Search for the cell housing the specified text and yield its (x, y) center coordinate. 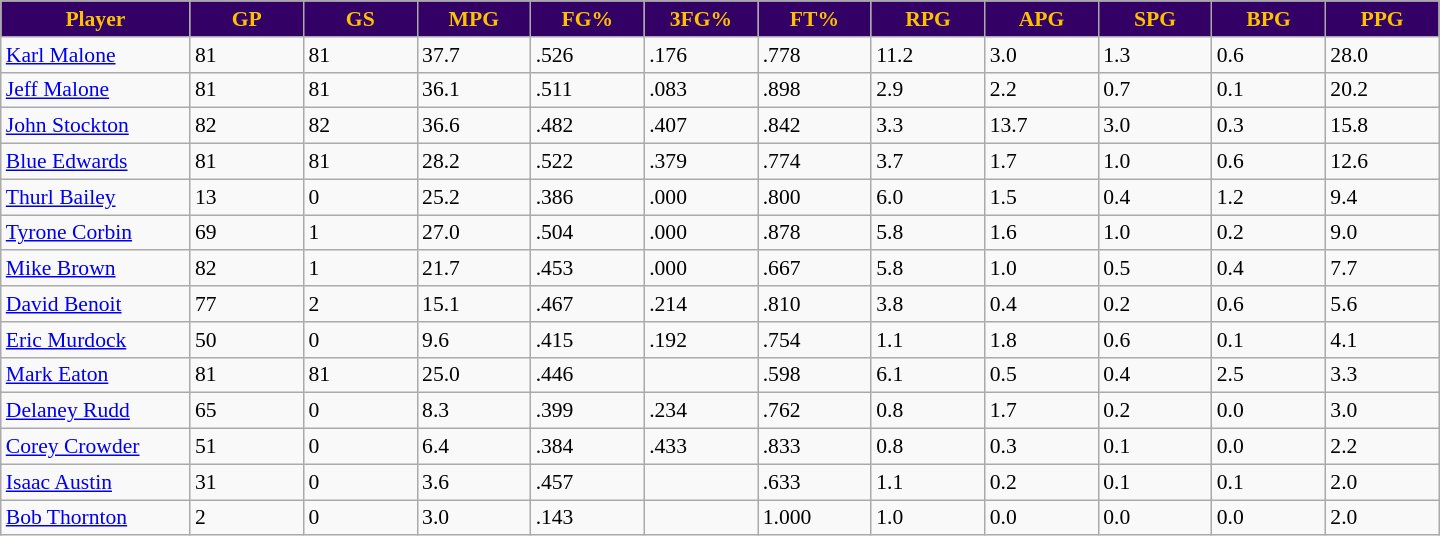
77 (247, 304)
Blue Edwards (96, 162)
9.6 (474, 340)
.176 (701, 55)
1.000 (815, 518)
20.2 (1382, 90)
PPG (1382, 19)
6.1 (928, 375)
Mark Eaton (96, 375)
.433 (701, 447)
Corey Crowder (96, 447)
21.7 (474, 269)
.143 (588, 518)
.598 (815, 375)
.833 (815, 447)
APG (1042, 19)
.667 (815, 269)
RPG (928, 19)
.415 (588, 340)
Thurl Bailey (96, 197)
Player (96, 19)
BPG (1269, 19)
4.1 (1382, 340)
.384 (588, 447)
GS (361, 19)
1.6 (1042, 233)
25.0 (474, 375)
36.6 (474, 126)
.778 (815, 55)
.898 (815, 90)
.800 (815, 197)
.842 (815, 126)
.083 (701, 90)
69 (247, 233)
.482 (588, 126)
28.2 (474, 162)
John Stockton (96, 126)
.762 (815, 411)
12.6 (1382, 162)
9.0 (1382, 233)
.192 (701, 340)
.774 (815, 162)
3FG% (701, 19)
MPG (474, 19)
1.5 (1042, 197)
.386 (588, 197)
11.2 (928, 55)
7.7 (1382, 269)
.446 (588, 375)
28.0 (1382, 55)
Delaney Rudd (96, 411)
.467 (588, 304)
FG% (588, 19)
FT% (815, 19)
2.9 (928, 90)
Karl Malone (96, 55)
.526 (588, 55)
Eric Murdock (96, 340)
3.8 (928, 304)
8.3 (474, 411)
27.0 (474, 233)
.878 (815, 233)
GP (247, 19)
SPG (1155, 19)
.453 (588, 269)
25.2 (474, 197)
1.8 (1042, 340)
.399 (588, 411)
Bob Thornton (96, 518)
65 (247, 411)
13 (247, 197)
.754 (815, 340)
.810 (815, 304)
.633 (815, 482)
6.0 (928, 197)
36.1 (474, 90)
.379 (701, 162)
6.4 (474, 447)
1.2 (1269, 197)
5.6 (1382, 304)
.511 (588, 90)
37.7 (474, 55)
.234 (701, 411)
51 (247, 447)
31 (247, 482)
15.1 (474, 304)
0.7 (1155, 90)
.504 (588, 233)
9.4 (1382, 197)
15.8 (1382, 126)
.522 (588, 162)
.214 (701, 304)
.457 (588, 482)
1.3 (1155, 55)
David Benoit (96, 304)
2.5 (1269, 375)
Jeff Malone (96, 90)
Mike Brown (96, 269)
3.7 (928, 162)
13.7 (1042, 126)
.407 (701, 126)
50 (247, 340)
Isaac Austin (96, 482)
3.6 (474, 482)
Tyrone Corbin (96, 233)
